Identify which cell holds the provided text, then report its [x, y] central coordinate. 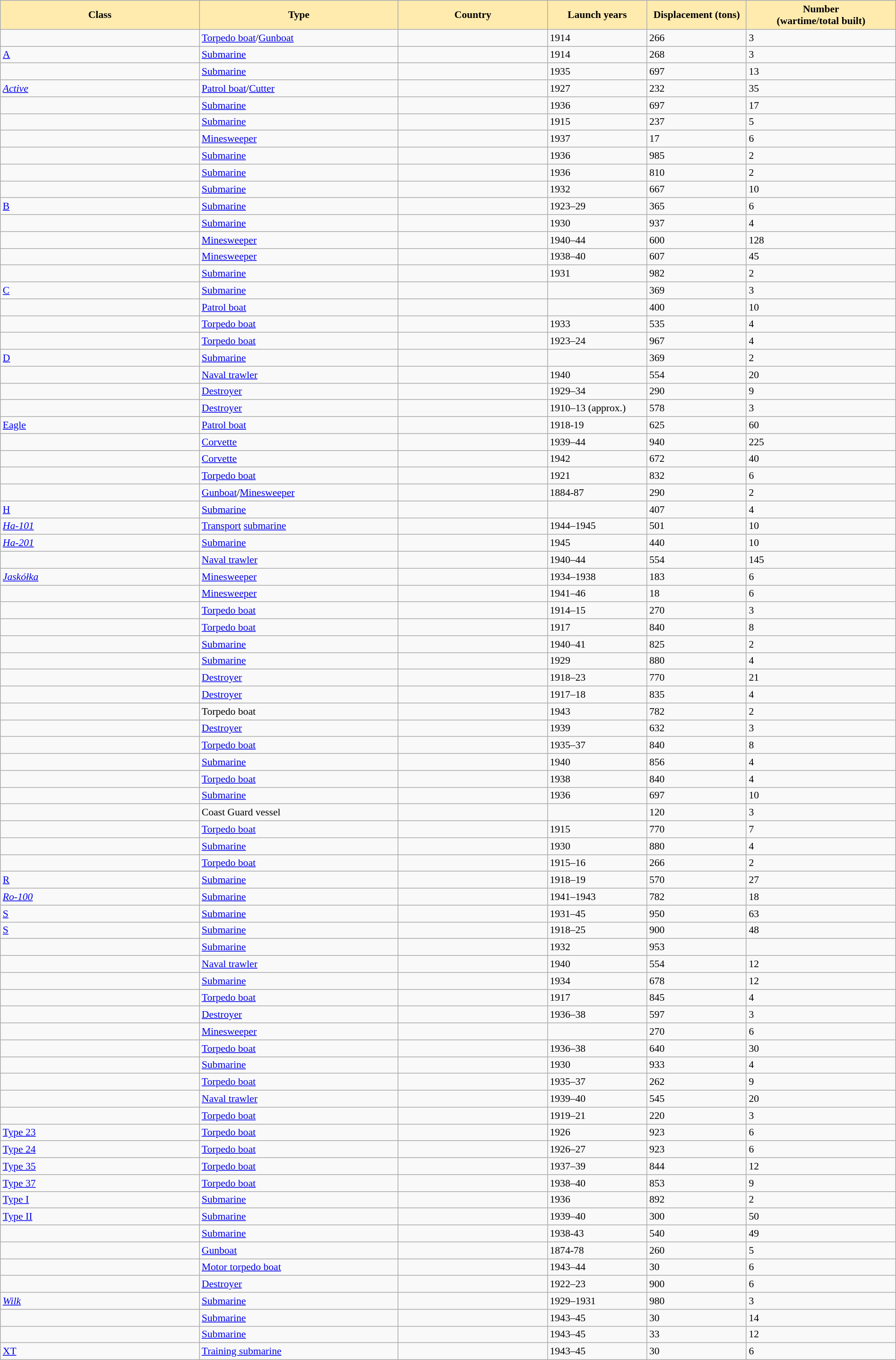
Type 24 [100, 1150]
183 [697, 577]
1918–19 [597, 880]
844 [697, 1166]
1921 [597, 476]
1940–41 [597, 644]
1929–34 [597, 391]
7 [821, 830]
50 [821, 1217]
1939 [597, 728]
950 [697, 914]
937 [697, 223]
578 [697, 408]
600 [697, 240]
45 [821, 257]
1944–1945 [597, 526]
H [100, 510]
35 [821, 88]
953 [697, 947]
940 [697, 442]
Displacement (tons) [697, 15]
Motor torpedo boat [299, 1267]
597 [697, 1015]
128 [821, 240]
400 [697, 307]
14 [821, 1318]
Wilk [100, 1301]
1917–18 [597, 695]
R [100, 880]
Type [299, 15]
Class [100, 15]
1937 [597, 139]
40 [821, 459]
232 [697, 88]
892 [697, 1200]
672 [697, 459]
1931 [597, 274]
Country [473, 15]
1918–25 [597, 930]
B [100, 207]
825 [697, 644]
1943–44 [597, 1267]
63 [821, 914]
845 [697, 998]
501 [697, 526]
27 [821, 880]
1926–27 [597, 1150]
856 [697, 762]
1929–1931 [597, 1301]
1942 [597, 459]
1918-19 [597, 425]
980 [697, 1301]
48 [821, 930]
Eagle [100, 425]
Active [100, 88]
C [100, 291]
1938-43 [597, 1234]
33 [697, 1334]
262 [697, 1082]
667 [697, 190]
1934–1938 [597, 577]
1941–46 [597, 594]
Type 35 [100, 1166]
Type II [100, 1217]
1941–1943 [597, 897]
145 [821, 560]
1914–15 [597, 611]
570 [697, 880]
Ha-101 [100, 526]
545 [697, 1099]
407 [697, 510]
853 [697, 1183]
Ha-201 [100, 543]
225 [821, 442]
985 [697, 156]
607 [697, 257]
365 [697, 207]
1923–24 [597, 341]
1945 [597, 543]
Type 37 [100, 1183]
1884-87 [597, 493]
A [100, 55]
Gunboat/Minesweeper [299, 493]
Type I [100, 1200]
260 [697, 1250]
540 [697, 1234]
237 [697, 122]
1938 [597, 779]
640 [697, 1048]
Launch years [597, 15]
60 [821, 425]
XT [100, 1351]
1918–23 [597, 678]
D [100, 358]
1919–21 [597, 1116]
1927 [597, 88]
1910–13 (approx.) [597, 408]
49 [821, 1234]
Gunboat [299, 1250]
535 [697, 324]
933 [697, 1065]
1923–29 [597, 207]
1922–23 [597, 1284]
835 [697, 695]
Training submarine [299, 1351]
1926 [597, 1133]
Transport submarine [299, 526]
Torpedo boat/Gunboat [299, 38]
1915–16 [597, 863]
632 [697, 728]
21 [821, 678]
678 [697, 981]
Type 23 [100, 1133]
Jaskółka [100, 577]
1939–44 [597, 442]
625 [697, 425]
1929 [597, 661]
810 [697, 173]
300 [697, 1217]
120 [697, 813]
1933 [597, 324]
13 [821, 72]
Ro-100 [100, 897]
1931–45 [597, 914]
Coast Guard vessel [299, 813]
220 [697, 1116]
Number(wartime/total built) [821, 15]
1935 [597, 72]
967 [697, 341]
1937–39 [597, 1166]
440 [697, 543]
1934 [597, 981]
268 [697, 55]
1943 [597, 711]
982 [697, 274]
Patrol boat/Cutter [299, 88]
1874-78 [597, 1250]
832 [697, 476]
